Detect which cell encompasses the target text, then output its [x, y] center coordinate. 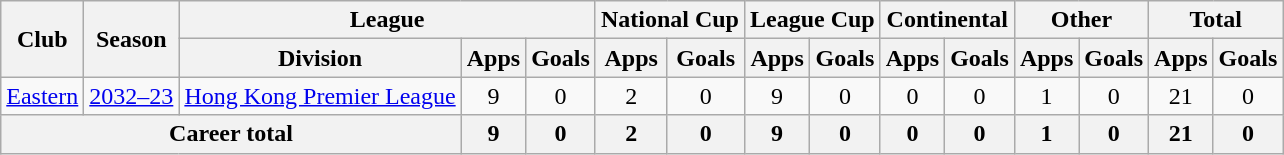
Hong Kong Premier League [320, 96]
League Cup [812, 20]
Other [1081, 20]
Eastern [42, 96]
National Cup [670, 20]
Career total [231, 134]
Season [132, 39]
Continental [947, 20]
League [388, 20]
2032–23 [132, 96]
Total [1216, 20]
Division [320, 58]
Club [42, 39]
